Find where the given text appears and provide that cell's center as [X, Y] coordinate. 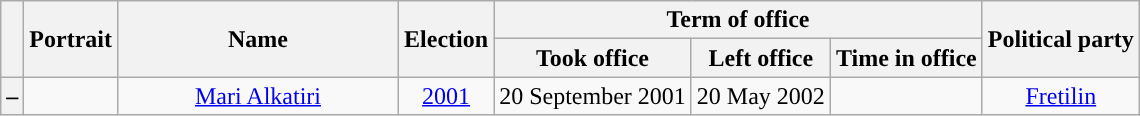
Term of office [738, 20]
Mari Alkatiri [258, 96]
Left office [760, 58]
Election [446, 39]
Time in office [906, 58]
Portrait [71, 39]
Took office [593, 58]
– [12, 96]
Name [258, 39]
Political party [1060, 39]
2001 [446, 96]
Fretilin [1060, 96]
20 September 2001 [593, 96]
20 May 2002 [760, 96]
